Detect which cell encompasses the target text, then output its [X, Y] center coordinate. 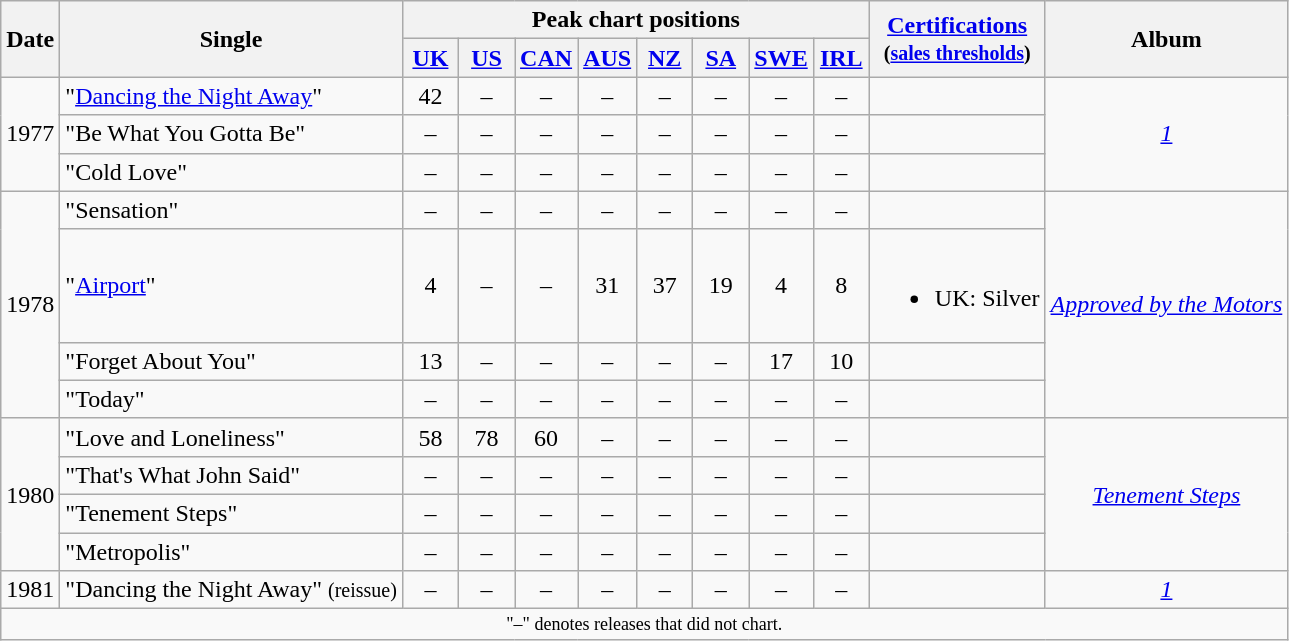
78 [486, 437]
"Dancing the Night Away" (reissue) [232, 590]
60 [546, 437]
"Metropolis" [232, 551]
SA [721, 58]
SWE [781, 58]
"Be What You Gotta Be" [232, 134]
"Tenement Steps" [232, 513]
Single [232, 39]
"That's What John Said" [232, 475]
"Cold Love" [232, 172]
CAN [546, 58]
37 [665, 286]
10 [841, 361]
Certifications(sales thresholds) [957, 39]
AUS [608, 58]
13 [430, 361]
"Forget About You" [232, 361]
1981 [30, 590]
1978 [30, 304]
Date [30, 39]
Tenement Steps [1166, 494]
NZ [665, 58]
"Sensation" [232, 210]
US [486, 58]
58 [430, 437]
Peak chart positions [636, 20]
UK [430, 58]
42 [430, 96]
1977 [30, 134]
31 [608, 286]
"Airport" [232, 286]
UK: Silver [957, 286]
"Dancing the Night Away" [232, 96]
"Love and Loneliness" [232, 437]
Album [1166, 39]
IRL [841, 58]
1980 [30, 494]
17 [781, 361]
"–" denotes releases that did not chart. [644, 624]
8 [841, 286]
"Today" [232, 399]
19 [721, 286]
Approved by the Motors [1166, 304]
